Locate the cell with the specified text and output its [X, Y] center coordinate. 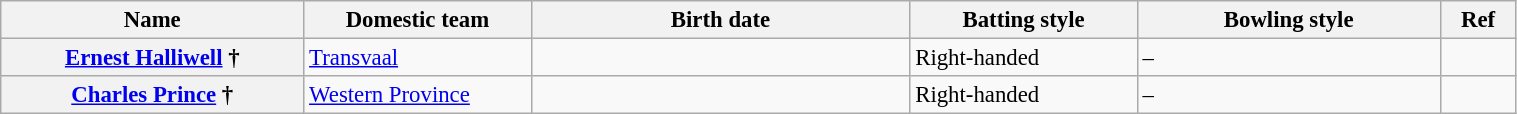
Charles Prince † [152, 95]
Domestic team [418, 20]
Western Province [418, 95]
Batting style [1024, 20]
Transvaal [418, 58]
Ref [1478, 20]
Birth date [720, 20]
Ernest Halliwell † [152, 58]
Bowling style [1288, 20]
Name [152, 20]
